Pinpoint the cell where the given text exists, returning its [X, Y] midpoint coordinate. 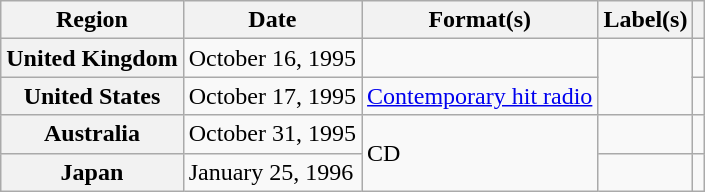
October 17, 1995 [272, 96]
Label(s) [646, 20]
CD [480, 153]
Contemporary hit radio [480, 96]
Region [92, 20]
Japan [92, 172]
Format(s) [480, 20]
January 25, 1996 [272, 172]
Date [272, 20]
Australia [92, 134]
United States [92, 96]
United Kingdom [92, 58]
October 16, 1995 [272, 58]
October 31, 1995 [272, 134]
